Search for the cell housing the specified text and yield its (x, y) center coordinate. 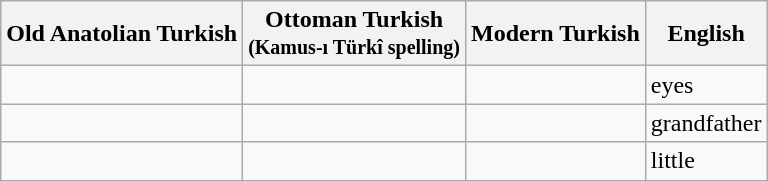
Old Anatolian Turkish (122, 34)
Modern Turkish (555, 34)
Ottoman Turkish(Kamus-ı Türkî spelling) (354, 34)
grandfather (706, 123)
eyes (706, 85)
little (706, 161)
English (706, 34)
